Capture the cell that displays the provided text and extract its (x, y) central coordinate. 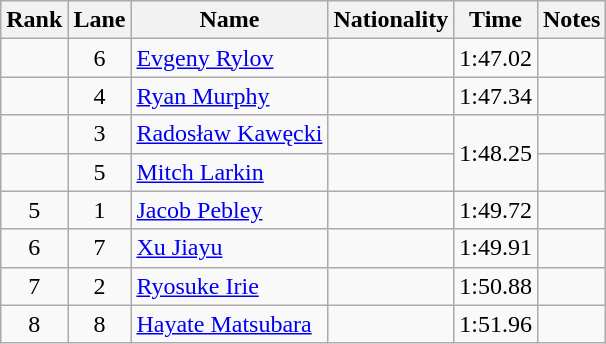
Xu Jiayu (230, 248)
1:47.34 (496, 96)
1:48.25 (496, 153)
Ryosuke Irie (230, 286)
1:47.02 (496, 58)
Time (496, 20)
Jacob Pebley (230, 210)
Name (230, 20)
1 (100, 210)
3 (100, 134)
Evgeny Rylov (230, 58)
2 (100, 286)
1:51.96 (496, 324)
Rank (34, 20)
Hayate Matsubara (230, 324)
Nationality (391, 20)
Radosław Kawęcki (230, 134)
4 (100, 96)
1:49.72 (496, 210)
Lane (100, 20)
1:50.88 (496, 286)
1:49.91 (496, 248)
Mitch Larkin (230, 172)
Ryan Murphy (230, 96)
Notes (571, 20)
